Return (X, Y) of the center of cell containing provided text 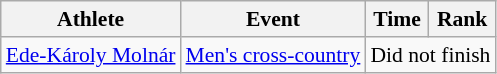
Did not finish (430, 55)
Event (274, 19)
Ede-Károly Molnár (91, 55)
Rank (462, 19)
Athlete (91, 19)
Time (396, 19)
Men's cross-country (274, 55)
